Pinpoint the cell where the given text exists, returning its [x, y] midpoint coordinate. 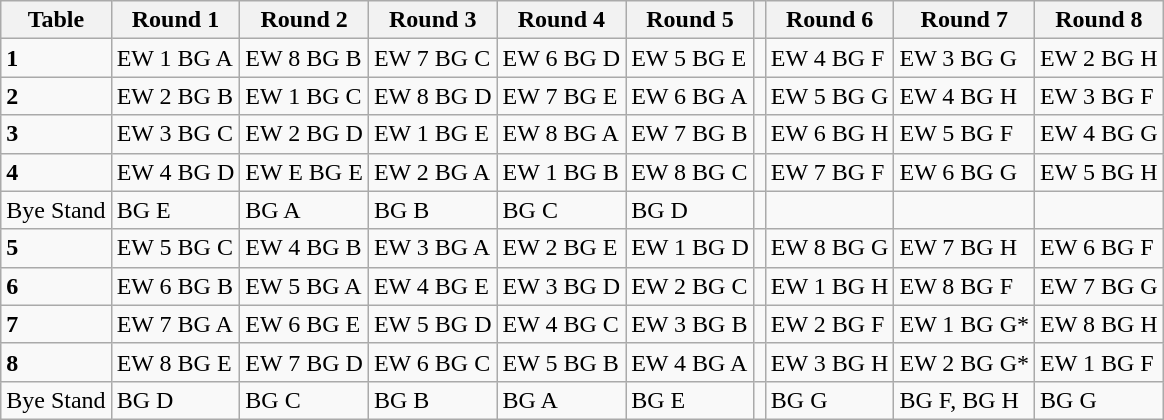
EW 1 BG B [562, 172]
EW 5 BG G [830, 96]
EW 4 BG E [432, 286]
EW 8 BG D [432, 96]
Round 2 [304, 20]
EW 5 BG D [432, 324]
EW 5 BG C [176, 248]
EW 7 BG H [964, 248]
EW 6 BG F [1100, 248]
8 [56, 362]
EW 4 BG D [176, 172]
EW E BG E [304, 172]
BG F, BG H [964, 400]
EW 3 BG D [562, 286]
EW 1 BG C [304, 96]
EW 8 BG B [304, 58]
EW 7 BG B [690, 134]
EW 8 BG A [562, 134]
EW 3 BG A [432, 248]
EW 2 BG G* [964, 362]
EW 5 BG F [964, 134]
EW 8 BG F [964, 286]
EW 3 BG G [964, 58]
EW 3 BG C [176, 134]
6 [56, 286]
EW 4 BG A [690, 362]
EW 6 BG D [562, 58]
EW 5 BG A [304, 286]
EW 1 BG G* [964, 324]
EW 2 BG E [562, 248]
EW 2 BG H [1100, 58]
EW 7 BG D [304, 362]
Round 4 [562, 20]
EW 6 BG G [964, 172]
EW 8 BG H [1100, 324]
EW 7 BG G [1100, 286]
EW 6 BG H [830, 134]
5 [56, 248]
Round 6 [830, 20]
EW 1 BG F [1100, 362]
EW 2 BG F [830, 324]
EW 2 BG C [690, 286]
7 [56, 324]
EW 4 BG C [562, 324]
1 [56, 58]
2 [56, 96]
EW 2 BG A [432, 172]
EW 6 BG B [176, 286]
EW 5 BG B [562, 362]
3 [56, 134]
EW 8 BG E [176, 362]
EW 2 BG B [176, 96]
EW 1 BG E [432, 134]
Round 5 [690, 20]
EW 6 BG A [690, 96]
EW 4 BG H [964, 96]
Table [56, 20]
EW 3 BG F [1100, 96]
EW 7 BG A [176, 324]
EW 5 BG H [1100, 172]
EW 5 BG E [690, 58]
EW 1 BG A [176, 58]
EW 4 BG B [304, 248]
EW 8 BG C [690, 172]
EW 1 BG D [690, 248]
4 [56, 172]
EW 2 BG D [304, 134]
EW 4 BG G [1100, 134]
EW 6 BG C [432, 362]
EW 1 BG H [830, 286]
EW 3 BG H [830, 362]
EW 4 BG F [830, 58]
Round 3 [432, 20]
EW 7 BG F [830, 172]
EW 7 BG C [432, 58]
Round 8 [1100, 20]
EW 8 BG G [830, 248]
EW 7 BG E [562, 96]
EW 6 BG E [304, 324]
Round 1 [176, 20]
Round 7 [964, 20]
EW 3 BG B [690, 324]
